Return the [X, Y] coordinate for the center point of the cell that contains the specified text.  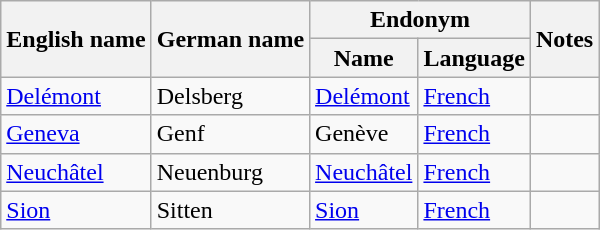
Sitten [230, 210]
Delsberg [230, 96]
Geneva [76, 134]
Language [474, 58]
German name [230, 39]
Genève [364, 134]
Name [364, 58]
Neuenburg [230, 172]
English name [76, 39]
Endonym [420, 20]
Genf [230, 134]
Notes [564, 39]
